Capture the cell that displays the provided text and extract its (x, y) central coordinate. 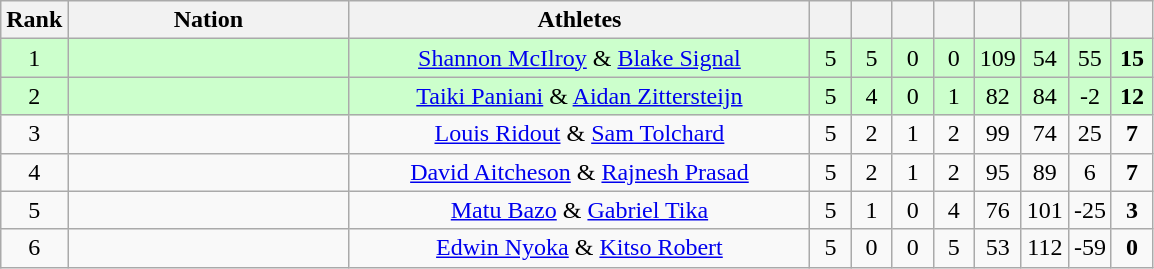
53 (998, 248)
-2 (1090, 96)
Rank (34, 20)
-59 (1090, 248)
15 (1132, 58)
Shannon McIlroy & Blake Signal (580, 58)
Nation (208, 20)
89 (1044, 172)
12 (1132, 96)
76 (998, 210)
95 (998, 172)
101 (1044, 210)
Louis Ridout & Sam Tolchard (580, 134)
74 (1044, 134)
54 (1044, 58)
109 (998, 58)
84 (1044, 96)
Matu Bazo & Gabriel Tika (580, 210)
David Aitcheson & Rajnesh Prasad (580, 172)
-25 (1090, 210)
Athletes (580, 20)
82 (998, 96)
25 (1090, 134)
99 (998, 134)
112 (1044, 248)
55 (1090, 58)
Edwin Nyoka & Kitso Robert (580, 248)
Taiki Paniani & Aidan Zittersteijn (580, 96)
